Return (X, Y) of the center of cell containing provided text 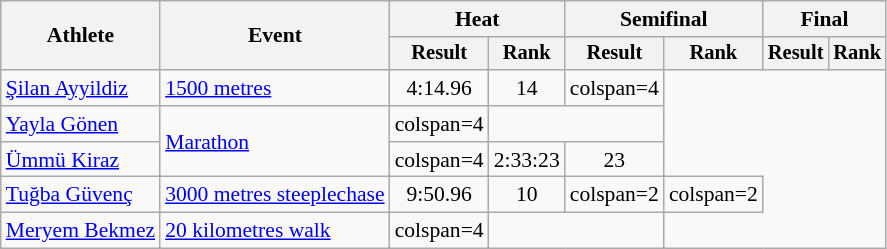
Heat (478, 19)
Ümmü Kiraz (80, 160)
Yayla Gönen (80, 124)
Final (824, 19)
Tuğba Güvenç (80, 195)
Semifinal (664, 19)
2:33:23 (527, 160)
Şilan Ayyildiz (80, 88)
4:14.96 (440, 88)
14 (527, 88)
1500 metres (275, 88)
3000 metres steeplechase (275, 195)
Athlete (80, 36)
Meryem Bekmez (80, 231)
9:50.96 (440, 195)
20 kilometres walk (275, 231)
10 (527, 195)
23 (614, 160)
Event (275, 36)
Marathon (275, 142)
